Locate the cell with the specified text and output its (X, Y) center coordinate. 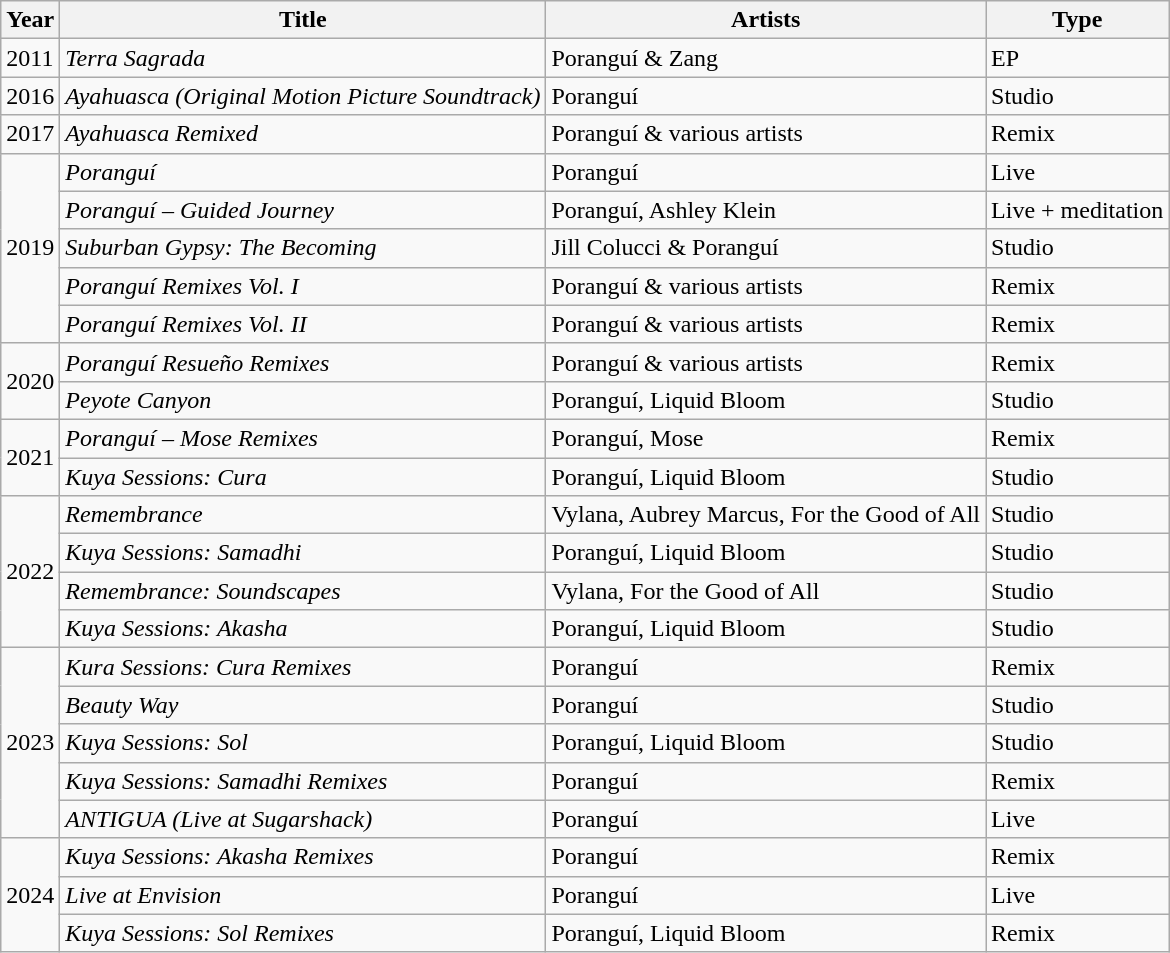
Kuya Sessions: Cura (303, 477)
Kura Sessions: Cura Remixes (303, 667)
Suburban Gypsy: The Becoming (303, 248)
Beauty Way (303, 705)
Jill Colucci & Poranguí (766, 248)
Poranguí – Mose Remixes (303, 438)
Kuya Sessions: Akasha (303, 629)
Poranguí Remixes Vol. I (303, 286)
Kuya Sessions: Samadhi Remixes (303, 781)
Kuya Sessions: Samadhi (303, 553)
Artists (766, 20)
Kuya Sessions: Akasha Remixes (303, 857)
Ayahuasca Remixed (303, 134)
Vylana, Aubrey Marcus, For the Good of All (766, 515)
Kuya Sessions: Sol (303, 743)
2021 (30, 457)
EP (1078, 58)
Poranguí Resueño Remixes (303, 362)
Vylana, For the Good of All (766, 591)
Poranguí, Ashley Klein (766, 210)
Terra Sagrada (303, 58)
Title (303, 20)
Poranguí, Mose (766, 438)
Kuya Sessions: Sol Remixes (303, 933)
Poranguí – Guided Journey (303, 210)
2017 (30, 134)
Live at Envision (303, 895)
2019 (30, 248)
Type (1078, 20)
2023 (30, 743)
2020 (30, 381)
2022 (30, 572)
Peyote Canyon (303, 400)
ANTIGUA (Live at Sugarshack) (303, 819)
Remembrance: Soundscapes (303, 591)
Remembrance (303, 515)
Poranguí Remixes Vol. II (303, 324)
Year (30, 20)
Poranguí & Zang (766, 58)
Ayahuasca (Original Motion Picture Soundtrack) (303, 96)
Live + meditation (1078, 210)
2024 (30, 895)
2011 (30, 58)
2016 (30, 96)
